Determine the [x, y] coordinate at the center of the cell enclosing the given text.  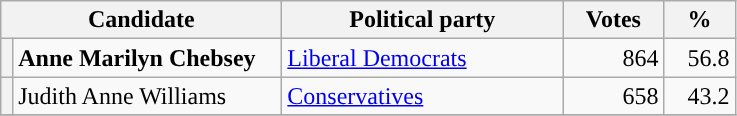
Candidate [142, 20]
56.8 [700, 58]
864 [614, 58]
Conservatives [422, 96]
43.2 [700, 96]
Anne Marilyn Chebsey [148, 58]
Judith Anne Williams [148, 96]
658 [614, 96]
Liberal Democrats [422, 58]
% [700, 20]
Political party [422, 20]
Votes [614, 20]
